Locate the cell with the specified text and output its (X, Y) center coordinate. 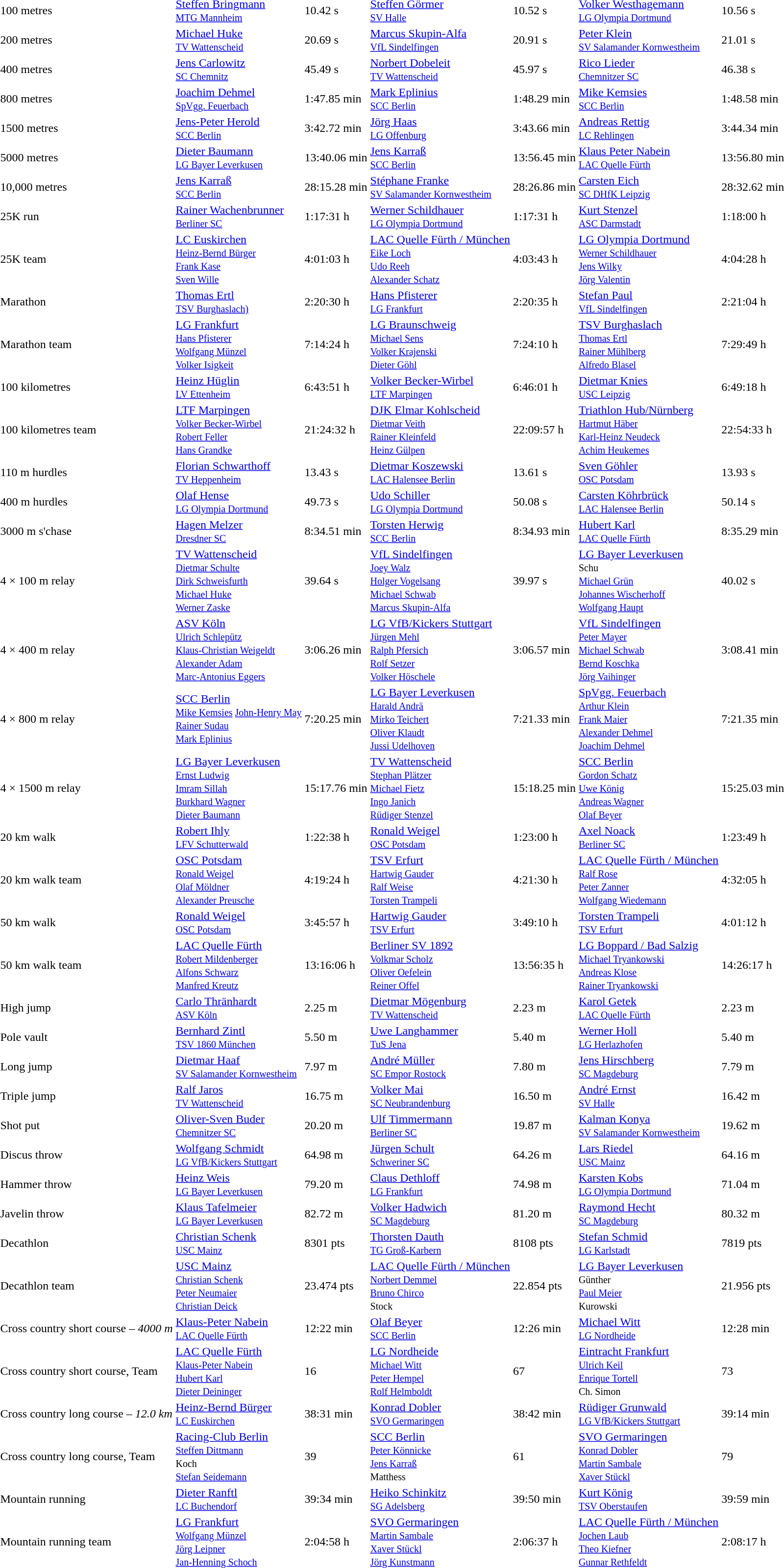
16.75 m (336, 1096)
Volker HadwichSC Magdeburg (440, 1214)
Hans PfistererLG Frankfurt (440, 302)
Claus DethloffLG Frankfurt (440, 1185)
12:26 min (544, 1329)
TV WattenscheidDietmar SchulteDirk SchweisfurthMichael HukeWerner Zaske (239, 581)
LG VfB/Kickers StuttgartJürgen MehlRalph PfersichRolf SetzerVolker Höschele (440, 650)
3:42.72 min (336, 128)
19.87 m (544, 1126)
7.80 m (544, 1067)
Konrad DoblerSVO Germaringen (440, 1414)
Dieter BaumannLG Bayer Leverkusen (239, 158)
Stéphane FrankeSV Salamander Kornwestheim (440, 187)
Raymond HechtSC Magdeburg (648, 1214)
20.20 m (336, 1126)
Rico LiederChemnitzer SC (648, 70)
2:20:30 h (336, 302)
81.20 m (544, 1214)
13:56:35 h (544, 965)
7:20.25 min (336, 719)
Jens HirschbergSC Magdeburg (648, 1067)
SCC BerlinMike Kemsies John-Henry MayRainer SudauMark Eplinius (239, 719)
79.20 m (336, 1185)
LG NordheideMichael WittPeter HempelRolf Helmboldt (440, 1371)
LG Olympia DortmundWerner SchildhauerJens WilkyJörg Valentin (648, 259)
Sven GöhlerOSC Potsdam (648, 473)
LG Bayer LeverkusenErnst LudwigImram SillahBurkhard WagnerDieter Baumann (239, 788)
7.97 m (336, 1067)
Robert IhlyLFV Schutterwald (239, 837)
Eintracht FrankfurtUlrich KeilEnrique TortellCh. Simon (648, 1371)
Jens CarlowitzSC Chemnitz (239, 70)
8:34.93 min (544, 531)
USC MainzChristian SchenkPeter NeumaierChristian Deick (239, 1286)
Rüdiger GrunwaldLG VfB/Kickers Stuttgart (648, 1414)
TV WattenscheidStephan PlätzerMichael FietzIngo JanichRüdiger Stenzel (440, 788)
3:45:57 h (336, 923)
16.50 m (544, 1096)
Norbert DobeleitTV Wattenscheid (440, 70)
Kurt StenzelASC Darmstadt (648, 217)
15:17.76 min (336, 788)
Wolfgang SchmidtLG VfB/Kickers Stuttgart (239, 1155)
Klaus TafelmeierLG Bayer Leverkusen (239, 1214)
LG Bayer LeverkusenGüntherPaul MeierKurowski (648, 1286)
28:26.86 min (544, 187)
15:18.25 min (544, 788)
1:47.85 min (336, 99)
Thorsten DauthTG Groß-Karbern (440, 1243)
Heinz WeisLG Bayer Leverkusen (239, 1185)
Ralf JarosTV Wattenscheid (239, 1096)
Oliver-Sven BuderChemnitzer SC (239, 1126)
8301 pts (336, 1243)
82.72 m (336, 1214)
Michael HukeTV Wattenscheid (239, 40)
13:40.06 min (336, 158)
3:06.57 min (544, 650)
LAC Quelle FürthKlaus-Peter NabeinHubert KarlDieter Deininger (239, 1371)
Berliner SV 1892Volkmar ScholzOliver OefeleinReiner Offel (440, 965)
LAC Quelle Fürth / MünchenRalf RosePeter ZannerWolfgang Wiedemann (648, 880)
8:34.51 min (336, 531)
64.98 m (336, 1155)
13.61 s (544, 473)
Karol GetekLAC Quelle Fürth (648, 1008)
Carsten KöhrbrückLAC Halensee Berlin (648, 502)
Werner HollLG Herlazhofen (648, 1037)
SCC BerlinGordon SchatzUwe KönigAndreas WagnerOlaf Beyer (648, 788)
LAC Quelle FürthRobert MildenbergerAlfons SchwarzManfred Kreutz (239, 965)
22:09:57 h (544, 430)
Axel NoackBerliner SC (648, 837)
Jürgen SchultSchweriner SC (440, 1155)
Volker Becker-WirbelLTF Marpingen (440, 387)
5.50 m (336, 1037)
64.26 m (544, 1155)
39:50 min (544, 1499)
6:46:01 h (544, 387)
3:49:10 h (544, 923)
67 (544, 1371)
Dietmar KniesUSC Leipzig (648, 387)
TSV BurghaslachThomas ErtlRainer MühlbergAlfredo Blasel (648, 344)
39 (336, 1456)
LG Boppard / Bad SalzigMichael TryankowskiAndreas KloseRainer Tryankowski (648, 965)
Dietmar MögenburgTV Wattenscheid (440, 1008)
12:22 min (336, 1329)
LG Bayer LeverkusenHarald AndräMirko TeichertOliver KlaudtJussi Udelhoven (440, 719)
50.08 s (544, 502)
Mark EpliniusSCC Berlin (440, 99)
SVO GermaringenKonrad DoblerMartin SambaleXaver Stückl (648, 1456)
Jörg HaasLG Offenburg (440, 128)
7:24:10 h (544, 344)
LAC Quelle Fürth / MünchenNorbert DemmelBruno ChircoStock (440, 1286)
16 (336, 1371)
Heiko SchinkitzSG Adelsberg (440, 1499)
39.64 s (336, 581)
Hubert KarlLAC Quelle Fürth (648, 531)
1:23:00 h (544, 837)
Bernhard ZintlTSV 1860 München (239, 1037)
49.73 s (336, 502)
DJK Elmar KohlscheidDietmar VeithRainer KleinfeldHeinz Gülpen (440, 430)
39.97 s (544, 581)
LG FrankfurtHans PfistererWolfgang MünzelVolker Isigkeit (239, 344)
Christian SchenkUSC Mainz (239, 1243)
38:42 min (544, 1414)
Dietmar HaafSV Salamander Kornwestheim (239, 1067)
Triathlon Hub/NürnbergHartmut HäberKarl-Heinz NeudeckAchim Heukemes (648, 430)
74.98 m (544, 1185)
Carsten EichSC DHfK Leipzig (648, 187)
VfL SindelfingenPeter MayerMichael SchwabBernd KoschkaJörg Vaihinger (648, 650)
4:03:43 h (544, 259)
4:19:24 h (336, 880)
Karsten KobsLG Olympia Dortmund (648, 1185)
LC EuskirchenHeinz-Bernd BürgerFrank KaseSven Wille (239, 259)
Uwe LanghammerTuS Jena (440, 1037)
Lars RiedelUSC Mainz (648, 1155)
2.25 m (336, 1008)
Hartwig GauderTSV Erfurt (440, 923)
Udo SchillerLG Olympia Dortmund (440, 502)
13:56.45 min (544, 158)
1:22:38 h (336, 837)
13.43 s (336, 473)
7:14:24 h (336, 344)
Volker MaiSC Neubrandenburg (440, 1096)
21:24:32 h (336, 430)
Ulf TimmermannBerliner SC (440, 1126)
Mike KemsiesSCC Berlin (648, 99)
André MüllerSC Empor Rostock (440, 1067)
SCC BerlinPeter KönnickeJens KarraßMatthess (440, 1456)
SpVgg. FeuerbachArthur KleinFrank MaierAlexander DehmelJoachim Dehmel (648, 719)
Werner SchildhauerLG Olympia Dortmund (440, 217)
45.97 s (544, 70)
Stefan PaulVfL Sindelfingen (648, 302)
4:01:03 h (336, 259)
André ErnstSV Halle (648, 1096)
2.23 m (544, 1008)
3:43.66 min (544, 128)
Stefan SchmidLG Karlstadt (648, 1243)
2:20:35 h (544, 302)
LAC Quelle Fürth / MünchenEike LochUdo ReehAlexander Schatz (440, 259)
LG Bayer LeverkusenSchuMichael GrünJohannes WischerhoffWolfgang Haupt (648, 581)
45.49 s (336, 70)
28:15.28 min (336, 187)
13:16:06 h (336, 965)
Jens-Peter HeroldSCC Berlin (239, 128)
Kurt KönigTSV Oberstaufen (648, 1499)
Rainer WachenbrunnerBerliner SC (239, 217)
OSC PotsdamRonald WeigelOlaf MöldnerAlexander Preusche (239, 880)
20.91 s (544, 40)
22.854 pts (544, 1286)
8108 pts (544, 1243)
38:31 min (336, 1414)
Dieter RanftlLC Buchendorf (239, 1499)
Olaf HenseLG Olympia Dortmund (239, 502)
Carlo ThränhardtASV Köln (239, 1008)
Olaf BeyerSCC Berlin (440, 1329)
LTF MarpingenVolker Becker-WirbelRobert FellerHans Grandke (239, 430)
1:48.29 min (544, 99)
Heinz HüglinLV Ettenheim (239, 387)
Kalman KonyaSV Salamander Kornwestheim (648, 1126)
Dietmar KoszewskiLAC Halensee Berlin (440, 473)
Marcus Skupin-AlfaVfL Sindelfingen (440, 40)
Torsten HerwigSCC Berlin (440, 531)
VfL SindelfingenJoey WalzHolger VogelsangMichael SchwabMarcus Skupin-Alfa (440, 581)
5.40 m (544, 1037)
Klaus-Peter NabeinLAC Quelle Fürth (239, 1329)
Heinz-Bernd BürgerLC Euskirchen (239, 1414)
Thomas ErtlTSV Burghaslach) (239, 302)
TSV ErfurtHartwig GauderRalf WeiseTorsten Trampeli (440, 880)
Racing-Club BerlinSteffen DittmannKochStefan Seidemann (239, 1456)
Joachim DehmelSpVgg. Feuerbach (239, 99)
Michael WittLG Nordheide (648, 1329)
61 (544, 1456)
20.69 s (336, 40)
Torsten TrampeliTSV Erfurt (648, 923)
ASV KölnUlrich SchlepützKlaus-Christian WeigeldtAlexander AdamMarc-Antonius Eggers (239, 650)
39:34 min (336, 1499)
6:43:51 h (336, 387)
7:21.33 min (544, 719)
Hagen MelzerDresdner SC (239, 531)
Klaus Peter NabeinLAC Quelle Fürth (648, 158)
23.474 pts (336, 1286)
3:06.26 min (336, 650)
Peter KleinSV Salamander Kornwestheim (648, 40)
LG BraunschweigMichael SensVolker KrajenskiDieter Göhl (440, 344)
Andreas RettigLC Rehlingen (648, 128)
Florian SchwarthoffTV Heppenheim (239, 473)
4:21:30 h (544, 880)
